Pinpoint the cell where the given text exists, returning its [x, y] midpoint coordinate. 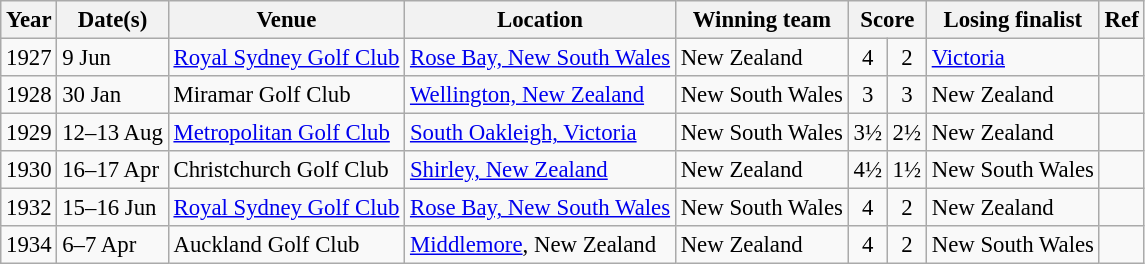
South Oakleigh, Victoria [540, 133]
Losing finalist [1012, 20]
30 Jan [112, 95]
Location [540, 20]
Year [29, 20]
Shirley, New Zealand [540, 170]
1927 [29, 58]
12–13 Aug [112, 133]
1934 [29, 245]
1½ [906, 170]
6–7 Apr [112, 245]
16–17 Apr [112, 170]
Wellington, New Zealand [540, 95]
1932 [29, 208]
9 Jun [112, 58]
Miramar Golf Club [286, 95]
Venue [286, 20]
Winning team [762, 20]
3½ [868, 133]
Date(s) [112, 20]
Auckland Golf Club [286, 245]
15–16 Jun [112, 208]
Middlemore, New Zealand [540, 245]
1930 [29, 170]
Christchurch Golf Club [286, 170]
Score [887, 20]
Ref [1122, 20]
Metropolitan Golf Club [286, 133]
1928 [29, 95]
Victoria [1012, 58]
1929 [29, 133]
4½ [868, 170]
2½ [906, 133]
